Output the (x, y) coordinate of the center of the cell containing the given text.  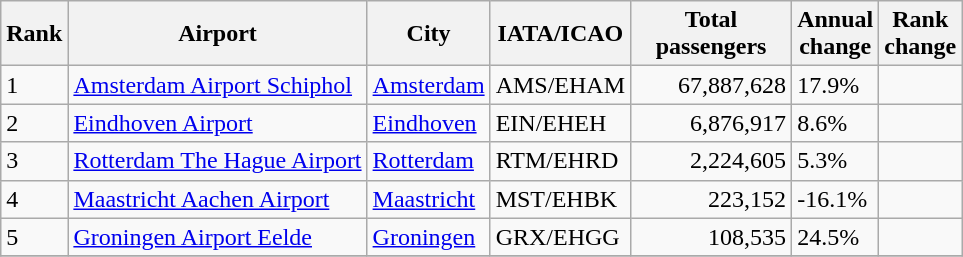
Rankchange (920, 34)
24.5% (836, 237)
Amsterdam (428, 85)
MST/EHBK (560, 199)
Groningen (428, 237)
108,535 (712, 237)
-16.1% (836, 199)
Eindhoven (428, 123)
Airport (218, 34)
2,224,605 (712, 161)
Amsterdam Airport Schiphol (218, 85)
Totalpassengers (712, 34)
3 (34, 161)
67,887,628 (712, 85)
Maastricht (428, 199)
2 (34, 123)
EIN/EHEH (560, 123)
1 (34, 85)
Rotterdam (428, 161)
4 (34, 199)
Rotterdam The Hague Airport (218, 161)
IATA/ICAO (560, 34)
5 (34, 237)
City (428, 34)
5.3% (836, 161)
223,152 (712, 199)
GRX/EHGG (560, 237)
RTM/EHRD (560, 161)
17.9% (836, 85)
AMS/EHAM (560, 85)
Groningen Airport Eelde (218, 237)
Rank (34, 34)
Maastricht Aachen Airport (218, 199)
6,876,917 (712, 123)
Annualchange (836, 34)
Eindhoven Airport (218, 123)
8.6% (836, 123)
